Capture the cell that displays the provided text and extract its [x, y] central coordinate. 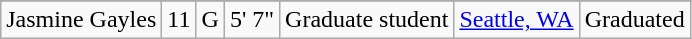
11 [179, 20]
5' 7" [252, 20]
Jasmine Gayles [82, 20]
Graduate student [367, 20]
G [210, 20]
Graduated [634, 20]
Seattle, WA [516, 20]
